Pinpoint the cell where the given text exists, returning its (x, y) midpoint coordinate. 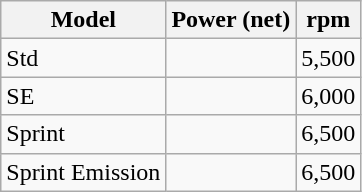
6,000 (328, 96)
Std (84, 58)
Sprint (84, 134)
Power (net) (231, 20)
rpm (328, 20)
Model (84, 20)
Sprint Emission (84, 172)
SE (84, 96)
5,500 (328, 58)
